Search for the cell housing the specified text and yield its (X, Y) center coordinate. 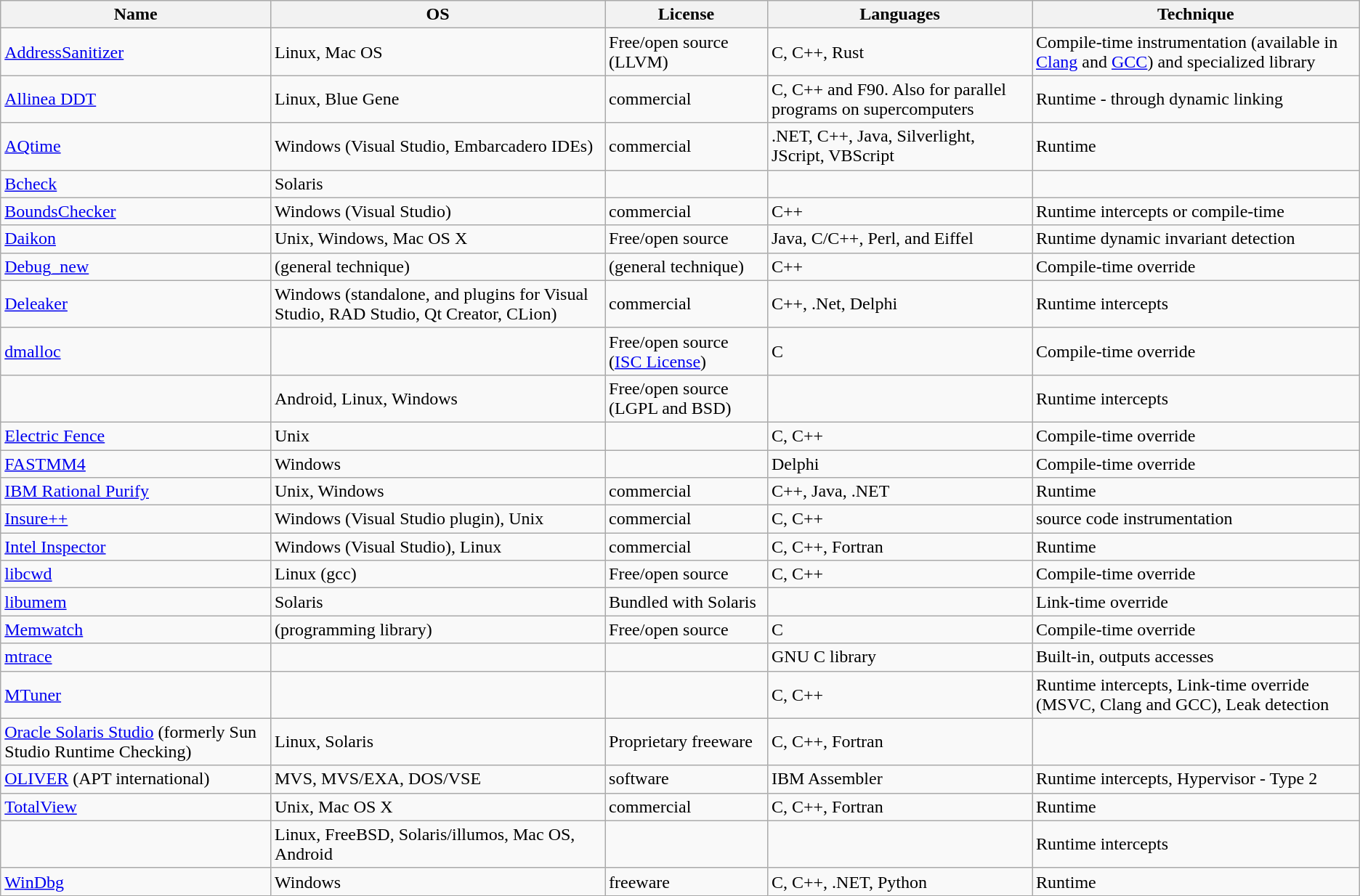
Debug_new (136, 266)
libumem (136, 602)
Java, C/C++, Perl, and Eiffel (899, 239)
Memwatch (136, 630)
WinDbg (136, 881)
Windows (Visual Studio plugin), Unix (437, 519)
Free/open source (ISC License) (687, 351)
C, C++, .NET, Python (899, 881)
Windows (Visual Studio), Linux (437, 547)
Android, Linux, Windows (437, 398)
Daikon (136, 239)
BoundsChecker (136, 211)
Linux (gcc) (437, 574)
MVS, MVS/EXA, DOS/VSE (437, 779)
Unix, Windows, Mac OS X (437, 239)
Linux, FreeBSD, Solaris/illumos, Mac OS, Android (437, 844)
Compile-time instrumentation (available in Clang and GCC) and specialized library (1196, 52)
C, C++ and F90. Also for parallel programs on supercomputers (899, 99)
Link-time override (1196, 602)
IBM Assembler (899, 779)
.NET, C++, Java, Silverlight, JScript, VBScript (899, 147)
MTuner (136, 694)
Bcheck (136, 184)
Runtime - through dynamic linking (1196, 99)
FASTMM4 (136, 464)
Linux, Solaris (437, 742)
C++, .Net, Delphi (899, 304)
mtrace (136, 657)
software (687, 779)
Linux, Blue Gene (437, 99)
Runtime intercepts or compile-time (1196, 211)
Bundled with Solaris (687, 602)
Linux, Mac OS (437, 52)
Unix, Mac OS X (437, 807)
Oracle Solaris Studio (formerly Sun Studio Runtime Checking) (136, 742)
Proprietary freeware (687, 742)
Free/open source (LLVM) (687, 52)
Unix, Windows (437, 492)
AQtime (136, 147)
TotalView (136, 807)
Languages (899, 15)
Runtime intercepts, Link-time override (MSVC, Clang and GCC), Leak detection (1196, 694)
IBM Rational Purify (136, 492)
Allinea DDT (136, 99)
Runtime intercepts, Hypervisor - Type 2 (1196, 779)
AddressSanitizer (136, 52)
OS (437, 15)
Intel Inspector (136, 547)
source code instrumentation (1196, 519)
dmalloc (136, 351)
freeware (687, 881)
Delphi (899, 464)
libcwd (136, 574)
Insure++ (136, 519)
Deleaker (136, 304)
Electric Fence (136, 436)
C++, Java, .NET (899, 492)
(programming library) (437, 630)
Unix (437, 436)
OLIVER (APT international) (136, 779)
C, C++, Rust (899, 52)
Free/open source (LGPL and BSD) (687, 398)
Windows (Visual Studio) (437, 211)
Windows (Visual Studio, Embarcadero IDEs) (437, 147)
Name (136, 15)
License (687, 15)
GNU C library (899, 657)
Windows (standalone, and plugins for Visual Studio, RAD Studio, Qt Creator, CLion) (437, 304)
Technique (1196, 15)
Built-in, outputs accesses (1196, 657)
Runtime dynamic invariant detection (1196, 239)
